Provide the (x, y) coordinate of the cell's center where the given text is located.  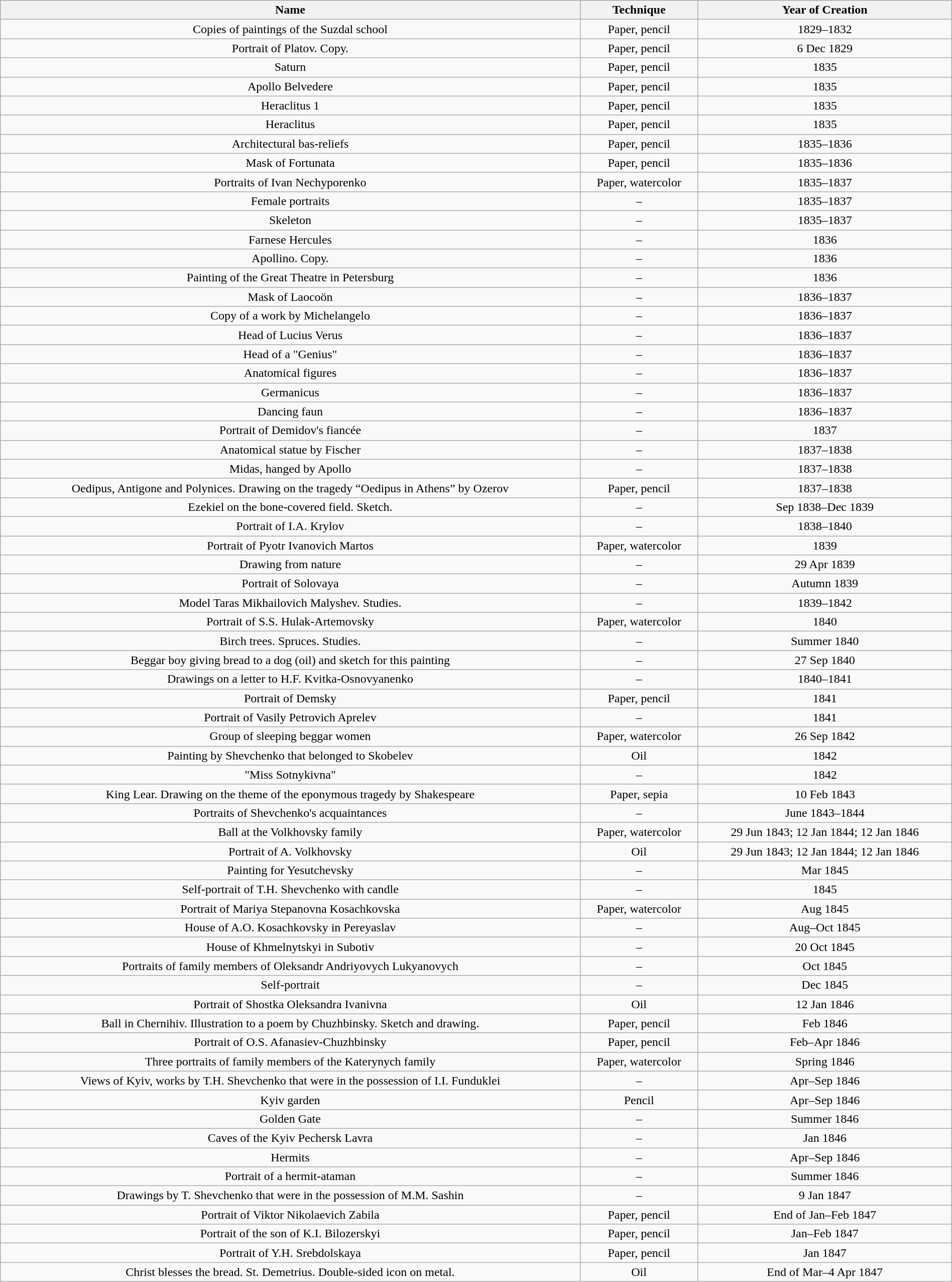
1837 (824, 431)
Germanicus (290, 392)
Portrait of Solovaya (290, 584)
Mask of Laocoön (290, 297)
Oedipus, Antigone and Polynices. Drawing on the tragedy “Oedipus in Athens” by Ozerov (290, 488)
Female portraits (290, 201)
12 Jan 1846 (824, 1004)
Portrait of O.S. Afanasiev-Chuzhbinsky (290, 1042)
Jan 1847 (824, 1253)
29 Apr 1839 (824, 565)
Feb 1846 (824, 1023)
Farnese Hercules (290, 240)
Portrait of I.A. Krylov (290, 526)
26 Sep 1842 (824, 736)
Self-portrait of T.H. Shevchenko with candle (290, 890)
Painting for Yesutchevsky (290, 871)
Head of Lucius Verus (290, 335)
Copies of paintings of the Suzdal school (290, 29)
Ball in Chernihiv. Illustration to a poem by Chuzhbinsky. Sketch and drawing. (290, 1023)
Birch trees. Spruces. Studies. (290, 641)
Aug 1845 (824, 909)
Portrait of Mariya Stepanovna Kosachkovska (290, 909)
Sep 1838–Dec 1839 (824, 507)
Skeleton (290, 220)
1840 (824, 622)
Portrait of Vasily Petrovich Aprelev (290, 717)
9 Jan 1847 (824, 1196)
1839–1842 (824, 603)
Golden Gate (290, 1119)
Jan 1846 (824, 1138)
Portrait of Platov. Copy. (290, 48)
Beggar boy giving bread to a dog (oil) and sketch for this painting (290, 660)
Self-portrait (290, 985)
Portrait of Pyotr Ivanovich Martos (290, 545)
Hermits (290, 1157)
Portraits of Shevchenko's acquaintances (290, 813)
1839 (824, 545)
10 Feb 1843 (824, 794)
1829–1832 (824, 29)
Summer 1840 (824, 641)
Portrait of S.S. Hulak-Artemovsky (290, 622)
Three portraits of family members of the Katerynych family (290, 1061)
Year of Creation (824, 10)
Head of a "Genius" (290, 354)
Portrait of Viktor Nikolaevich Zabila (290, 1215)
Portrait of Demsky (290, 698)
6 Dec 1829 (824, 48)
Portrait of Shostka Oleksandra Ivanivna (290, 1004)
20 Oct 1845 (824, 947)
Architectural bas-reliefs (290, 144)
Feb–Apr 1846 (824, 1042)
Anatomical figures (290, 373)
Christ blesses the bread. St. Demetrius. Double-sided icon on metal. (290, 1272)
Painting of the Great Theatre in Petersburg (290, 278)
Mar 1845 (824, 871)
Caves of the Kyiv Pechersk Lavra (290, 1138)
End of Mar–4 Apr 1847 (824, 1272)
Heraclitus (290, 125)
Apollino. Copy. (290, 259)
Copy of a work by Michelangelo (290, 316)
Mask of Fortunata (290, 163)
Painting by Shevchenko that belonged to Skobelev (290, 756)
1840–1841 (824, 679)
Ball at the Volkhovsky family (290, 832)
Name (290, 10)
Portrait of a hermit-ataman (290, 1177)
Spring 1846 (824, 1061)
Drawings on a letter to H.F. Kvitka-Osnovyanenko (290, 679)
Pencil (639, 1100)
Group of sleeping beggar women (290, 736)
1845 (824, 890)
Portrait of Y.H. Srebdolskaya (290, 1253)
Saturn (290, 67)
Aug–Oct 1845 (824, 928)
Midas, hanged by Apollo (290, 469)
Portrait of Demidov's fiancée (290, 431)
"Miss Sotnykivna" (290, 775)
Anatomical statue by Fischer (290, 450)
Views of Kyiv, works by T.H. Shevchenko that were in the possession of I.I. Funduklei (290, 1081)
Paper, sepia (639, 794)
Portrait of A. Volkhovsky (290, 851)
Autumn 1839 (824, 584)
Heraclitus 1 (290, 105)
Drawings by T. Shevchenko that were in the possession of M.M. Sashin (290, 1196)
House of Khmelnytskyi in Subotiv (290, 947)
27 Sep 1840 (824, 660)
King Lear. Drawing on the theme of the eponymous tragedy by Shakespeare (290, 794)
Apollo Belvedere (290, 86)
1838–1840 (824, 526)
Portraits of family members of Oleksandr Andriyovych Lukyanovych (290, 966)
End of Jan–Feb 1847 (824, 1215)
Portrait of the son of K.I. Bilozerskyi (290, 1234)
Dec 1845 (824, 985)
Kyiv garden (290, 1100)
Oct 1845 (824, 966)
Model Taras Mikhailovich Malyshev. Studies. (290, 603)
Portraits of Ivan Nechyporenko (290, 182)
Drawing from nature (290, 565)
House of A.O. Kosachkovsky in Pereyaslav (290, 928)
Technique (639, 10)
Jan–Feb 1847 (824, 1234)
Ezekiel on the bone-covered field. Sketch. (290, 507)
June 1843–1844 (824, 813)
Dancing faun (290, 411)
